Locate the cell with the specified text and output its (x, y) center coordinate. 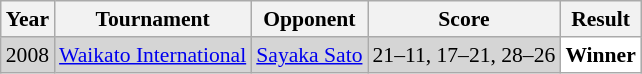
Result (600, 19)
Score (464, 19)
Winner (600, 55)
Opponent (309, 19)
21–11, 17–21, 28–26 (464, 55)
Year (28, 19)
Tournament (152, 19)
Waikato International (152, 55)
2008 (28, 55)
Sayaka Sato (309, 55)
